Pinpoint the cell where the given text exists, returning its (X, Y) midpoint coordinate. 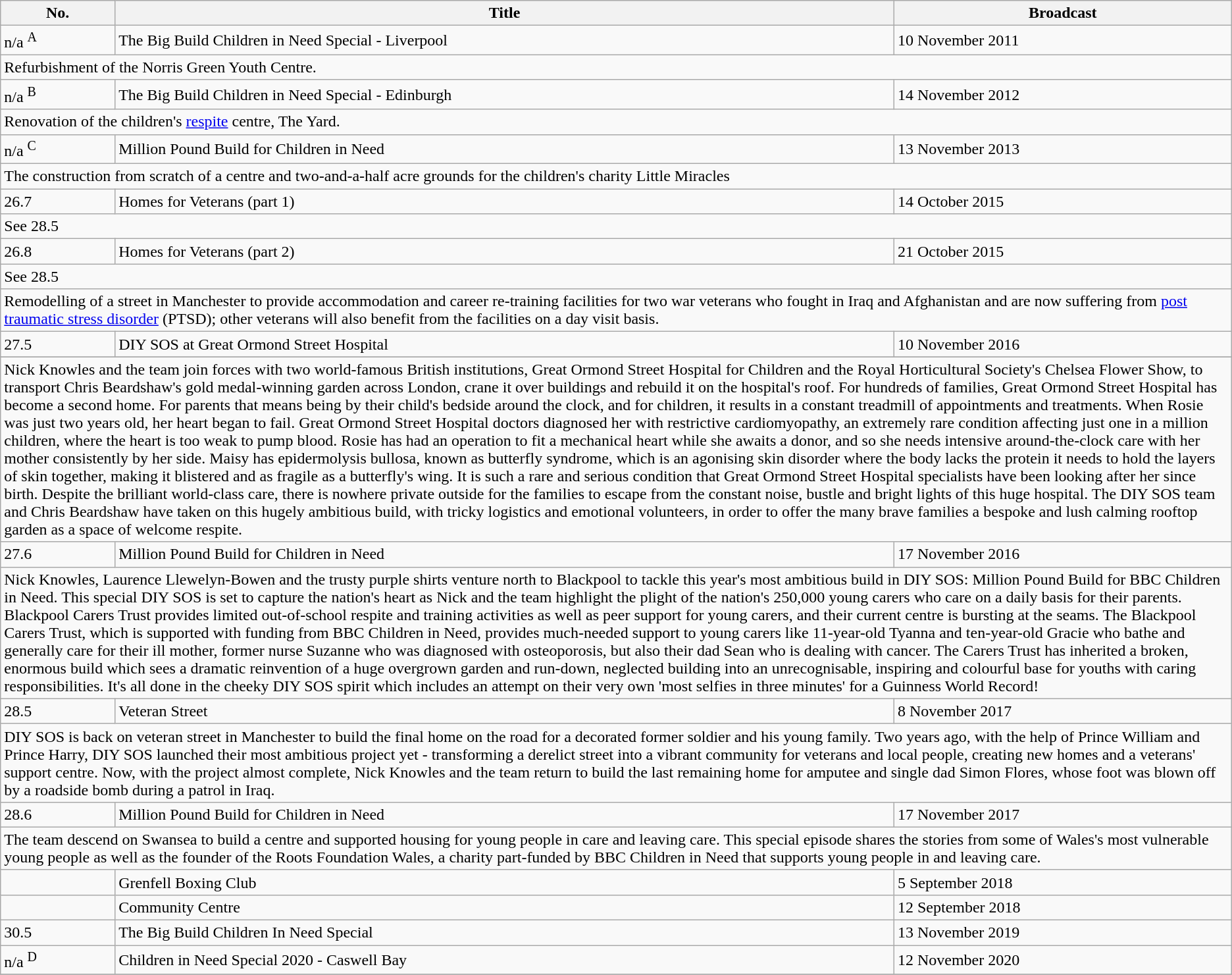
13 November 2013 (1062, 149)
n/a A (58, 41)
Title (505, 13)
30.5 (58, 933)
27.6 (58, 554)
10 November 2011 (1062, 41)
n/a B (58, 95)
17 November 2016 (1062, 554)
26.7 (58, 201)
n/a C (58, 149)
14 October 2015 (1062, 201)
Renovation of the children's respite centre, The Yard. (616, 122)
Veteran Street (505, 711)
The Big Build Children in Need Special - Liverpool (505, 41)
The Big Build Children in Need Special - Edinburgh (505, 95)
26.8 (58, 251)
28.6 (58, 814)
12 November 2020 (1062, 960)
Grenfell Boxing Club (505, 882)
13 November 2019 (1062, 933)
17 November 2017 (1062, 814)
28.5 (58, 711)
n/a D (58, 960)
27.5 (58, 344)
12 September 2018 (1062, 908)
10 November 2016 (1062, 344)
14 November 2012 (1062, 95)
DIY SOS at Great Ormond Street Hospital (505, 344)
Broadcast (1062, 13)
No. (58, 13)
5 September 2018 (1062, 882)
The Big Build Children In Need Special (505, 933)
21 October 2015 (1062, 251)
Refurbishment of the Norris Green Youth Centre. (616, 67)
The construction from scratch of a centre and two-and-a-half acre grounds for the children's charity Little Miracles (616, 176)
Community Centre (505, 908)
Homes for Veterans (part 1) (505, 201)
Homes for Veterans (part 2) (505, 251)
8 November 2017 (1062, 711)
Children in Need Special 2020 - Caswell Bay (505, 960)
